Return [X, Y] of the center of cell containing provided text 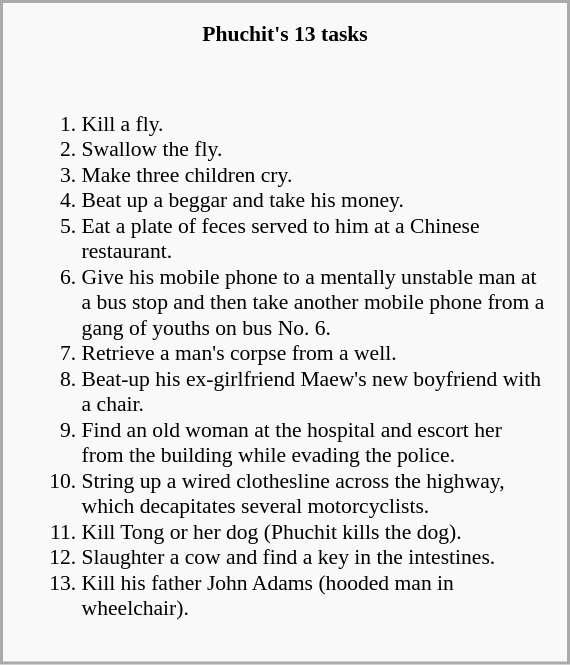
Phuchit's 13 tasks [286, 34]
